From the cell containing the given text, extract its center point as [X, Y] coordinate. 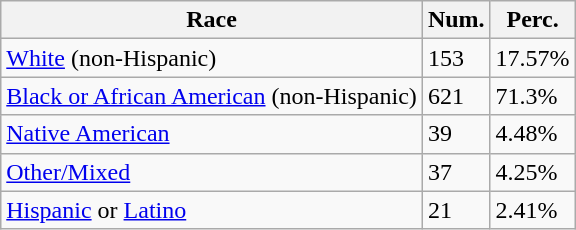
White (non-Hispanic) [212, 58]
Other/Mixed [212, 172]
621 [456, 96]
153 [456, 58]
37 [456, 172]
2.41% [532, 210]
4.25% [532, 172]
4.48% [532, 134]
Num. [456, 20]
Race [212, 20]
21 [456, 210]
39 [456, 134]
Hispanic or Latino [212, 210]
71.3% [532, 96]
Black or African American (non-Hispanic) [212, 96]
Perc. [532, 20]
17.57% [532, 58]
Native American [212, 134]
